Capture the cell that displays the provided text and extract its [X, Y] central coordinate. 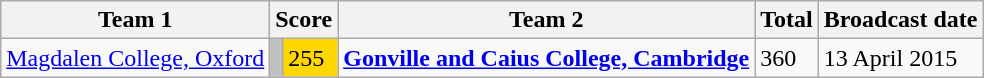
Gonville and Caius College, Cambridge [546, 58]
Broadcast date [900, 20]
Magdalen College, Oxford [136, 58]
Total [787, 20]
Team 1 [136, 20]
Team 2 [546, 20]
360 [787, 58]
13 April 2015 [900, 58]
255 [310, 58]
Score [304, 20]
